Detect which cell encompasses the target text, then output its [X, Y] center coordinate. 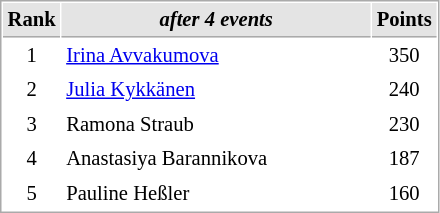
Ramona Straub [216, 124]
5 [32, 194]
230 [404, 124]
160 [404, 194]
1 [32, 56]
187 [404, 158]
Julia Kykkänen [216, 90]
3 [32, 124]
Rank [32, 20]
4 [32, 158]
240 [404, 90]
Points [404, 20]
Irina Avvakumova [216, 56]
after 4 events [216, 20]
Anastasiya Barannikova [216, 158]
350 [404, 56]
Pauline Heßler [216, 194]
2 [32, 90]
